Detect which cell encompasses the target text, then output its (x, y) center coordinate. 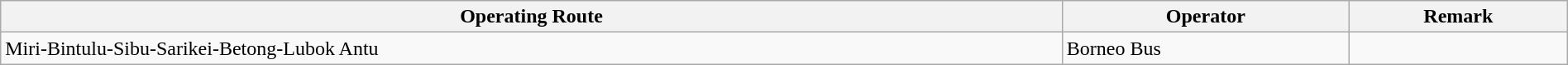
Miri-Bintulu-Sibu-Sarikei-Betong-Lubok Antu (532, 48)
Remark (1458, 17)
Operating Route (532, 17)
Operator (1206, 17)
Borneo Bus (1206, 48)
